Find where the given text appears and provide that cell's center as [X, Y] coordinate. 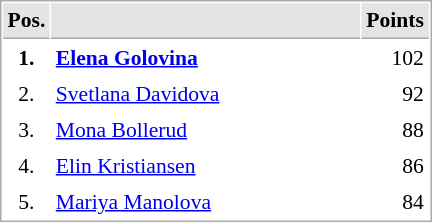
102 [396, 57]
5. [26, 201]
86 [396, 165]
Mariya Manolova [206, 201]
Elin Kristiansen [206, 165]
4. [26, 165]
92 [396, 93]
Pos. [26, 21]
88 [396, 129]
Mona Bollerud [206, 129]
Svetlana Davidova [206, 93]
Points [396, 21]
2. [26, 93]
Elena Golovina [206, 57]
3. [26, 129]
1. [26, 57]
84 [396, 201]
